From the cell containing the given text, extract its center point as (x, y) coordinate. 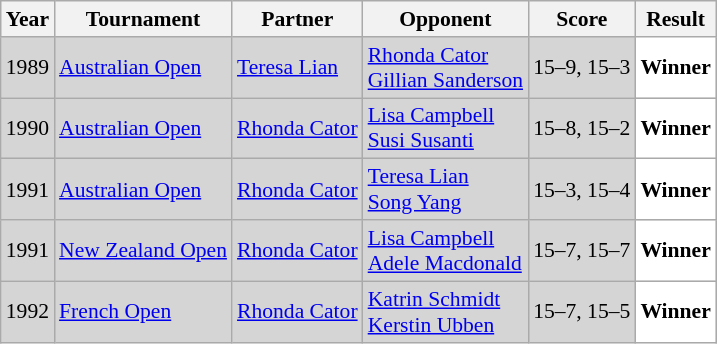
Opponent (446, 19)
15–9, 15–3 (582, 68)
New Zealand Open (143, 250)
Score (582, 19)
Rhonda Cator Gillian Sanderson (446, 68)
Tournament (143, 19)
Partner (298, 19)
1989 (28, 68)
Teresa Lian (298, 68)
Teresa Lian Song Yang (446, 190)
1992 (28, 312)
Katrin Schmidt Kerstin Ubben (446, 312)
Lisa Campbell Susi Susanti (446, 128)
French Open (143, 312)
1990 (28, 128)
Year (28, 19)
Lisa Campbell Adele Macdonald (446, 250)
15–7, 15–7 (582, 250)
15–7, 15–5 (582, 312)
Result (676, 19)
15–3, 15–4 (582, 190)
15–8, 15–2 (582, 128)
